Identify which cell holds the provided text, then report its (x, y) central coordinate. 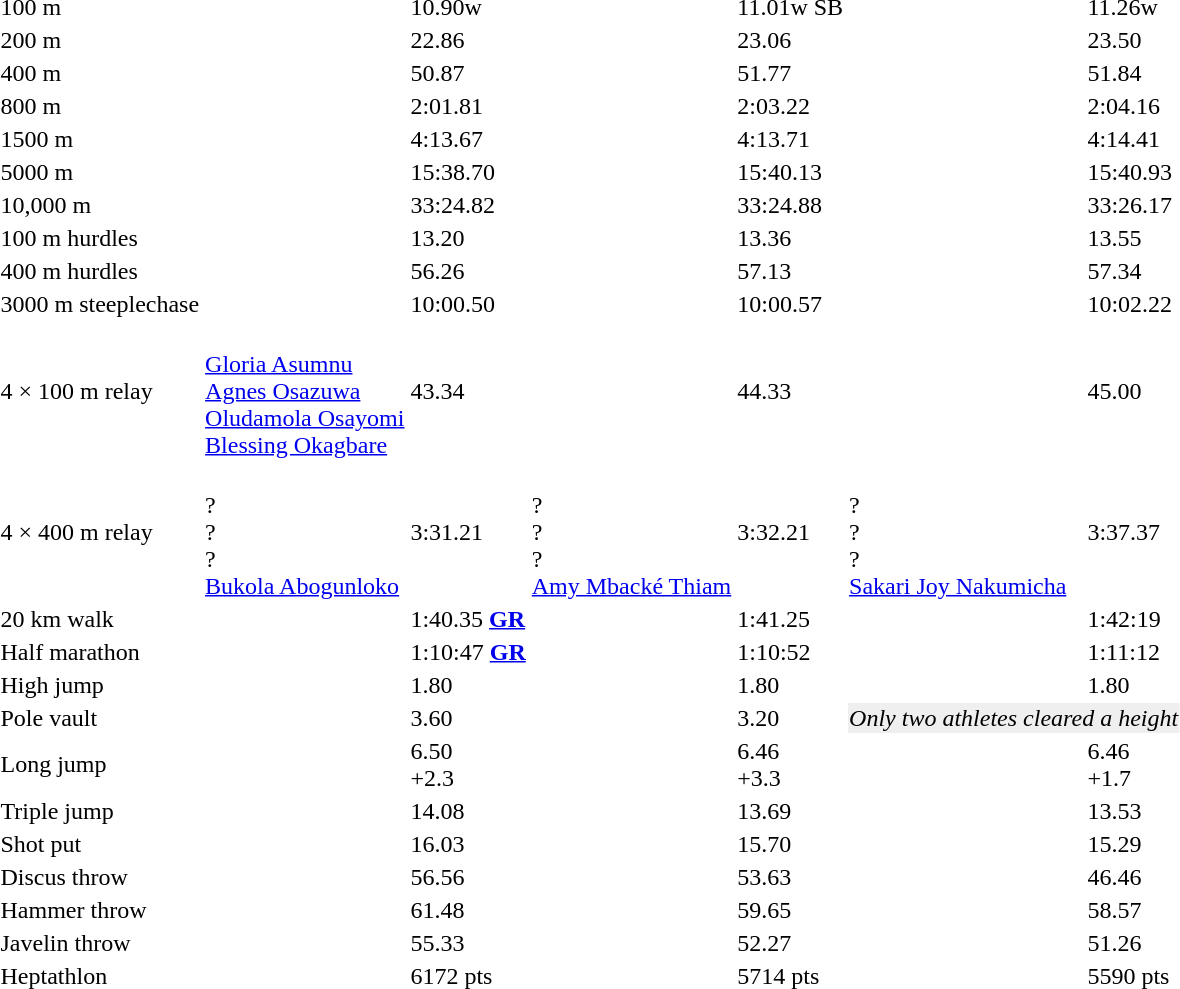
23.50 (1133, 40)
2:03.22 (790, 106)
55.33 (468, 943)
14.08 (468, 811)
33:26.17 (1133, 205)
15:40.93 (1133, 172)
50.87 (468, 73)
13.69 (790, 811)
33:24.88 (790, 205)
6.46+1.7 (1133, 764)
3:37.37 (1133, 532)
4:13.71 (790, 139)
58.57 (1133, 910)
43.34 (468, 391)
13.55 (1133, 238)
3:32.21 (790, 532)
51.26 (1133, 943)
57.34 (1133, 271)
33:24.82 (468, 205)
51.77 (790, 73)
45.00 (1133, 391)
2:04.16 (1133, 106)
3.60 (468, 718)
1:40.35 GR (468, 619)
6.50+2.3 (468, 764)
1:11:12 (1133, 652)
1:10:47 GR (468, 652)
61.48 (468, 910)
16.03 (468, 844)
2:01.81 (468, 106)
51.84 (1133, 73)
52.27 (790, 943)
15:40.13 (790, 172)
Gloria AsumnuAgnes OsazuwaOludamola OsayomiBlessing Okagbare (305, 391)
15:38.70 (468, 172)
1:42:19 (1133, 619)
15.29 (1133, 844)
13.53 (1133, 811)
???Bukola Abogunloko (305, 532)
59.65 (790, 910)
10:02.22 (1133, 304)
Only two athletes cleared a height (1014, 718)
4:14.41 (1133, 139)
3.20 (790, 718)
1:41.25 (790, 619)
57.13 (790, 271)
10:00.57 (790, 304)
1:10:52 (790, 652)
???Amy Mbacké Thiam (632, 532)
4:13.67 (468, 139)
56.56 (468, 877)
56.26 (468, 271)
13.36 (790, 238)
3:31.21 (468, 532)
13.20 (468, 238)
53.63 (790, 877)
44.33 (790, 391)
???Sakari Joy Nakumicha (966, 532)
15.70 (790, 844)
10:00.50 (468, 304)
6.46+3.3 (790, 764)
23.06 (790, 40)
46.46 (1133, 877)
22.86 (468, 40)
